Find where the given text appears and provide that cell's center as (X, Y) coordinate. 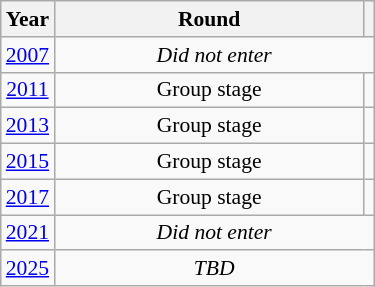
2025 (28, 269)
2007 (28, 55)
Round (209, 19)
2011 (28, 90)
TBD (214, 269)
2013 (28, 126)
Year (28, 19)
2015 (28, 162)
2017 (28, 197)
2021 (28, 233)
